From the cell containing the given text, extract its center point as [x, y] coordinate. 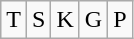
K [65, 20]
S [38, 20]
G [93, 20]
T [14, 20]
P [120, 20]
